From the cell containing the given text, extract its center point as (X, Y) coordinate. 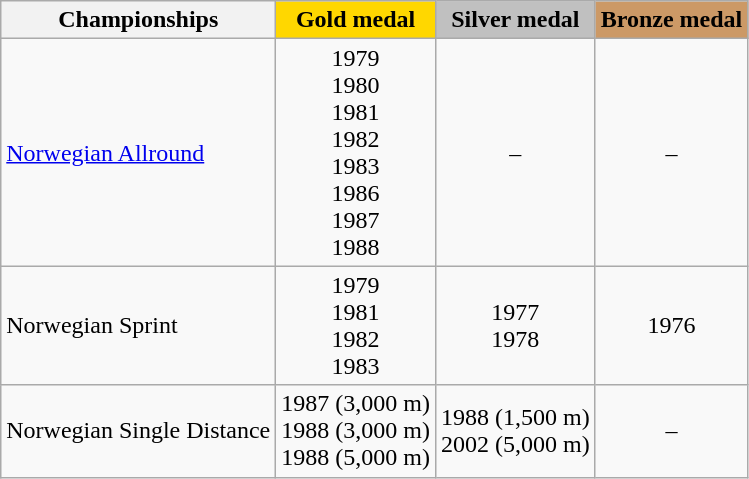
1977 1978 (515, 326)
Silver medal (515, 20)
Norwegian Allround (138, 152)
Gold medal (356, 20)
Norwegian Single Distance (138, 431)
Championships (138, 20)
1976 (672, 326)
1987 (3,000 m) 1988 (3,000 m) 1988 (5,000 m) (356, 431)
Bronze medal (672, 20)
1979 1980 1981 1982 1983 1986 1987 1988 (356, 152)
1988 (1,500 m) 2002 (5,000 m) (515, 431)
Norwegian Sprint (138, 326)
1979 1981 1982 1983 (356, 326)
